Output the (X, Y) coordinate of the center of the cell containing the given text.  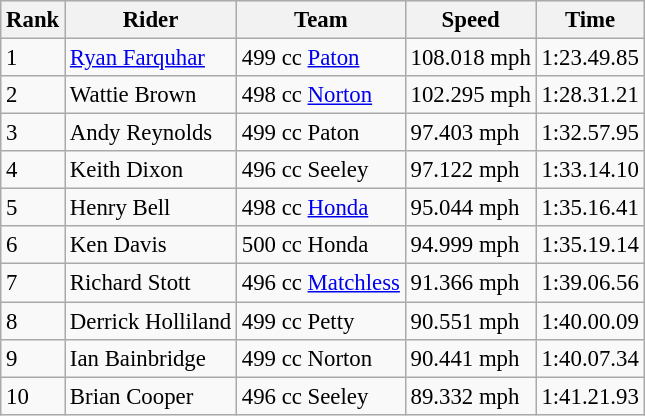
Keith Dixon (151, 170)
1:28.31.21 (590, 95)
1:40.00.09 (590, 321)
498 cc Honda (320, 208)
Rank (33, 20)
1:40.07.34 (590, 358)
Rider (151, 20)
97.403 mph (470, 133)
102.295 mph (470, 95)
Wattie Brown (151, 95)
89.332 mph (470, 396)
7 (33, 283)
108.018 mph (470, 58)
97.122 mph (470, 170)
94.999 mph (470, 245)
498 cc Norton (320, 95)
5 (33, 208)
90.551 mph (470, 321)
91.366 mph (470, 283)
1:41.21.93 (590, 396)
9 (33, 358)
Henry Bell (151, 208)
500 cc Honda (320, 245)
Team (320, 20)
Time (590, 20)
Richard Stott (151, 283)
Andy Reynolds (151, 133)
1:35.16.41 (590, 208)
Speed (470, 20)
95.044 mph (470, 208)
1:39.06.56 (590, 283)
1:33.14.10 (590, 170)
4 (33, 170)
6 (33, 245)
1 (33, 58)
499 cc Petty (320, 321)
496 cc Matchless (320, 283)
499 cc Norton (320, 358)
2 (33, 95)
8 (33, 321)
Ken Davis (151, 245)
Brian Cooper (151, 396)
Ian Bainbridge (151, 358)
10 (33, 396)
3 (33, 133)
Ryan Farquhar (151, 58)
1:32.57.95 (590, 133)
1:23.49.85 (590, 58)
1:35.19.14 (590, 245)
90.441 mph (470, 358)
Derrick Holliland (151, 321)
